Locate the cell with the specified text and output its (X, Y) center coordinate. 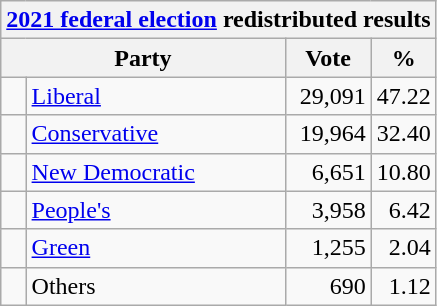
New Democratic (156, 172)
Party (143, 58)
Conservative (156, 134)
47.22 (404, 96)
10.80 (404, 172)
Others (156, 286)
32.40 (404, 134)
6.42 (404, 210)
People's (156, 210)
Vote (328, 58)
% (404, 58)
1.12 (404, 286)
2.04 (404, 248)
690 (328, 286)
Green (156, 248)
29,091 (328, 96)
1,255 (328, 248)
6,651 (328, 172)
Liberal (156, 96)
2021 federal election redistributed results (218, 20)
19,964 (328, 134)
3,958 (328, 210)
